Identify which cell holds the provided text, then report its (X, Y) central coordinate. 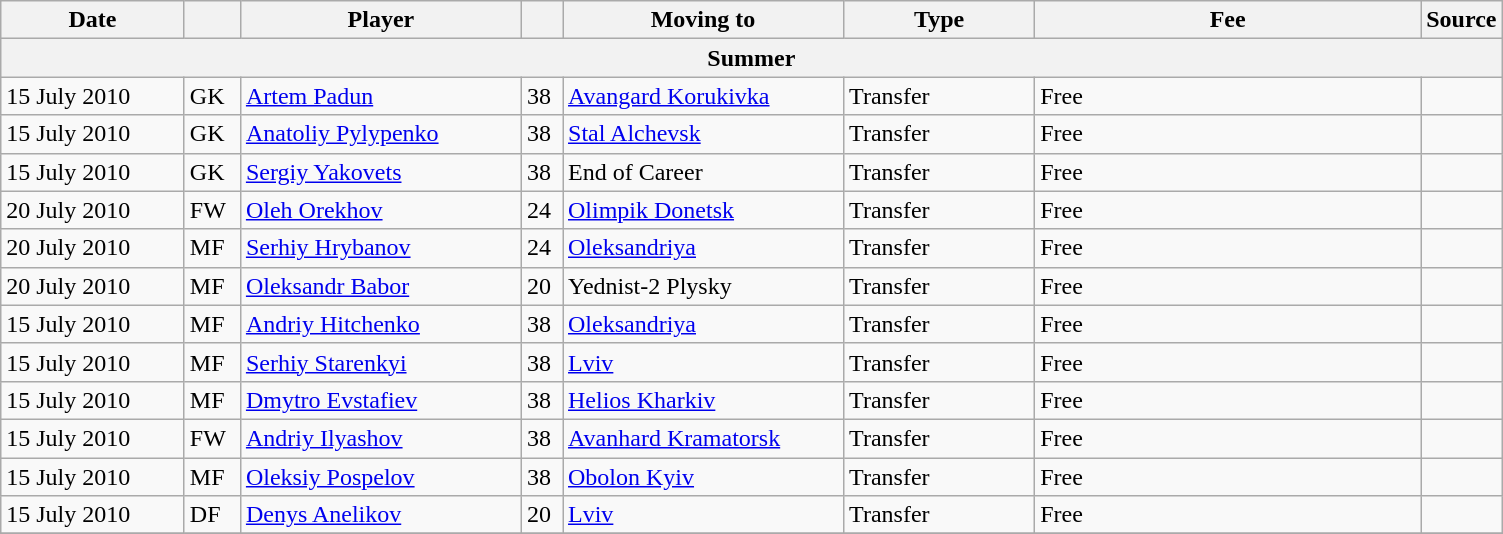
Player (380, 20)
Obolon Kyiv (702, 477)
Type (940, 20)
Helios Kharkiv (702, 400)
Avanhard Kramatorsk (702, 438)
Anatoliy Pylypenko (380, 134)
Artem Padun (380, 96)
Avangard Korukivka (702, 96)
Date (93, 20)
Source (1462, 20)
Oleksiy Pospelov (380, 477)
Moving to (702, 20)
Oleksandr Babor (380, 286)
Stal Alchevsk (702, 134)
Fee (1228, 20)
Dmytro Evstafiev (380, 400)
Andriy Ilyashov (380, 438)
Olimpik Donetsk (702, 210)
DF (212, 515)
Oleh Orekhov (380, 210)
Yednist-2 Plysky (702, 286)
Serhiy Hrybanov (380, 248)
Sergiy Yakovets (380, 172)
Serhiy Starenkyi (380, 362)
End of Career (702, 172)
Andriy Hitchenko (380, 324)
Summer (752, 58)
Denys Anelikov (380, 515)
